Pinpoint the cell where the given text exists, returning its (X, Y) midpoint coordinate. 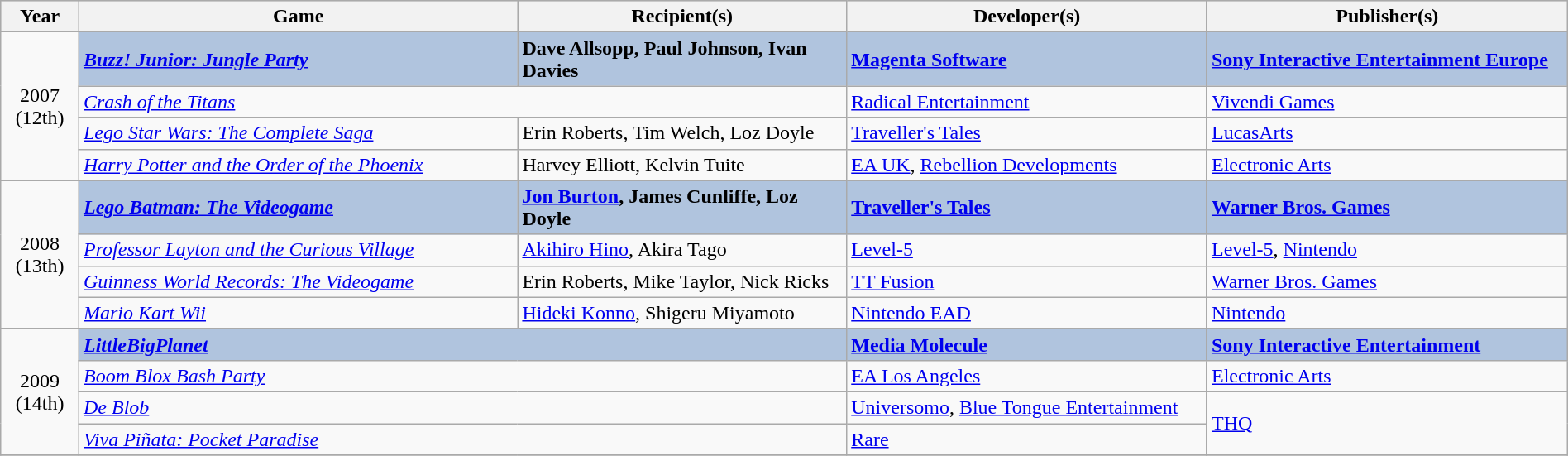
Nintendo EAD (1027, 313)
Buzz! Junior: Jungle Party (298, 60)
EA UK, Rebellion Developments (1027, 165)
Viva Piñata: Pocket Paradise (462, 439)
Harvey Elliott, Kelvin Tuite (682, 165)
Crash of the Titans (462, 102)
Professor Layton and the Curious Village (298, 250)
Hideki Konno, Shigeru Miyamoto (682, 313)
Lego Batman: The Videogame (298, 207)
Recipient(s) (682, 17)
Erin Roberts, Mike Taylor, Nick Ricks (682, 281)
Nintendo (1387, 313)
Sony Interactive Entertainment Europe (1387, 60)
Rare (1027, 439)
Level-5 (1027, 250)
Game (298, 17)
Universomo, Blue Tongue Entertainment (1027, 407)
LittleBigPlanet (462, 344)
Lego Star Wars: The Complete Saga (298, 133)
Publisher(s) (1387, 17)
Jon Burton, James Cunliffe, Loz Doyle (682, 207)
Harry Potter and the Order of the Phoenix (298, 165)
Developer(s) (1027, 17)
Boom Blox Bash Party (462, 376)
Media Molecule (1027, 344)
Mario Kart Wii (298, 313)
2007(12th) (40, 106)
2009(14th) (40, 391)
Dave Allsopp, Paul Johnson, Ivan Davies (682, 60)
Erin Roberts, Tim Welch, Loz Doyle (682, 133)
Magenta Software (1027, 60)
Guinness World Records: The Videogame (298, 281)
Radical Entertainment (1027, 102)
Sony Interactive Entertainment (1387, 344)
TT Fusion (1027, 281)
De Blob (462, 407)
Vivendi Games (1387, 102)
LucasArts (1387, 133)
Level-5, Nintendo (1387, 250)
Akihiro Hino, Akira Tago (682, 250)
2008(13th) (40, 255)
Year (40, 17)
EA Los Angeles (1027, 376)
THQ (1387, 423)
